Pinpoint the cell where the given text exists, returning its (x, y) midpoint coordinate. 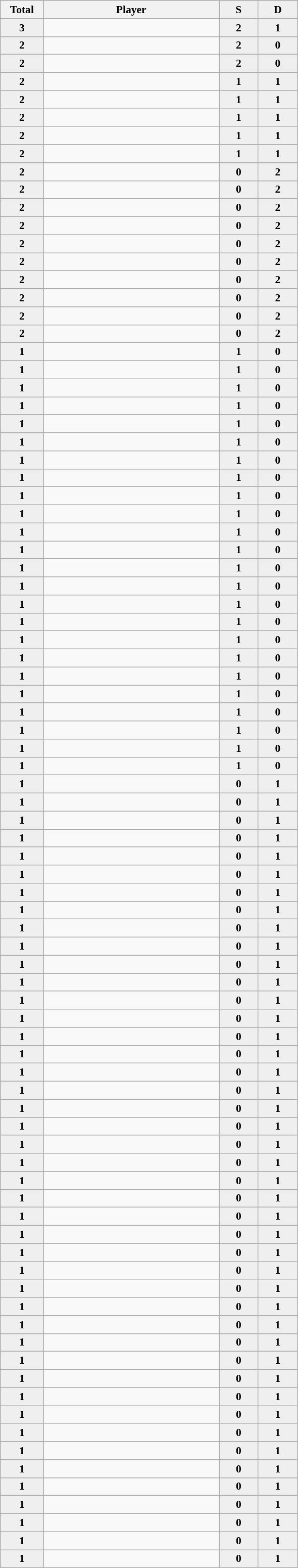
S (239, 10)
Total (22, 10)
D (278, 10)
3 (22, 28)
Player (131, 10)
